Pinpoint the cell where the given text exists, returning its (X, Y) midpoint coordinate. 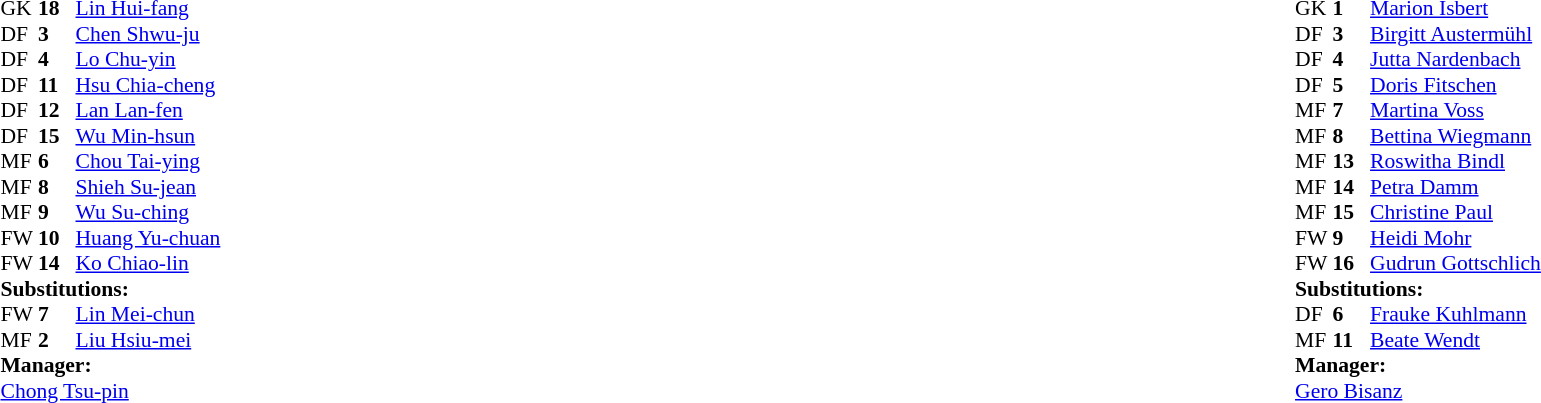
Roswitha Bindl (1456, 161)
Beate Wendt (1456, 340)
10 (57, 238)
Christine Paul (1456, 213)
2 (57, 340)
Lo Chu-yin (148, 59)
Frauke Kuhlmann (1456, 315)
Lan Lan-fen (148, 111)
16 (1352, 263)
Chou Tai-ying (148, 161)
Hsu Chia-cheng (148, 85)
Shieh Su-jean (148, 187)
Huang Yu-chuan (148, 238)
Wu Min-hsun (148, 136)
Heidi Mohr (1456, 238)
Doris Fitschen (1456, 85)
Chen Shwu-ju (148, 34)
Bettina Wiegmann (1456, 136)
13 (1352, 161)
Liu Hsiu-mei (148, 340)
Ko Chiao-lin (148, 263)
Wu Su-ching (148, 213)
Birgitt Austermühl (1456, 34)
Martina Voss (1456, 111)
Gudrun Gottschlich (1456, 263)
12 (57, 111)
5 (1352, 85)
Petra Damm (1456, 187)
Jutta Nardenbach (1456, 59)
Lin Mei-chun (148, 315)
